Determine the [x, y] coordinate at the center of the cell enclosing the given text.  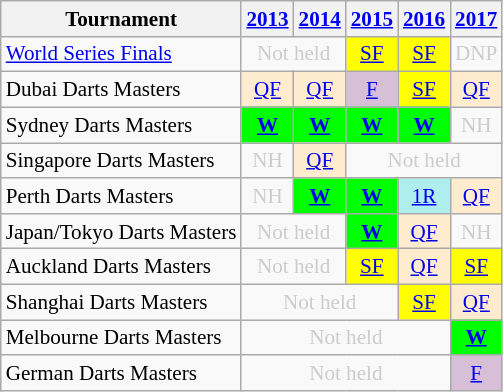
World Series Finals [122, 54]
German Darts Masters [122, 372]
2015 [372, 18]
2016 [424, 18]
2013 [267, 18]
Tournament [122, 18]
Perth Darts Masters [122, 196]
Japan/Tokyo Darts Masters [122, 230]
Dubai Darts Masters [122, 90]
1R [424, 196]
2017 [476, 18]
Shanghai Darts Masters [122, 302]
Melbourne Darts Masters [122, 338]
DNP [476, 54]
2014 [320, 18]
Sydney Darts Masters [122, 124]
Auckland Darts Masters [122, 266]
Singapore Darts Masters [122, 160]
